Identify which cell holds the provided text, then report its [X, Y] central coordinate. 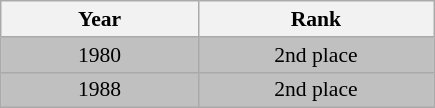
1988 [100, 90]
Rank [316, 19]
Year [100, 19]
1980 [100, 55]
